Capture the cell that displays the provided text and extract its (X, Y) central coordinate. 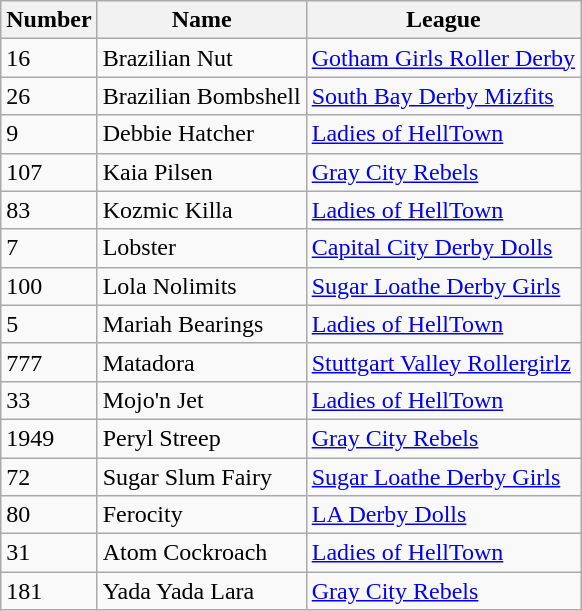
Lola Nolimits (202, 286)
Matadora (202, 362)
72 (49, 477)
Yada Yada Lara (202, 591)
777 (49, 362)
Name (202, 20)
Lobster (202, 248)
LA Derby Dolls (443, 515)
Stuttgart Valley Rollergirlz (443, 362)
107 (49, 172)
Mojo'n Jet (202, 400)
Kozmic Killa (202, 210)
1949 (49, 438)
26 (49, 96)
80 (49, 515)
Sugar Slum Fairy (202, 477)
83 (49, 210)
Mariah Bearings (202, 324)
South Bay Derby Mizfits (443, 96)
Brazilian Bombshell (202, 96)
Number (49, 20)
31 (49, 553)
Brazilian Nut (202, 58)
Kaia Pilsen (202, 172)
7 (49, 248)
Capital City Derby Dolls (443, 248)
100 (49, 286)
181 (49, 591)
Peryl Streep (202, 438)
Gotham Girls Roller Derby (443, 58)
16 (49, 58)
5 (49, 324)
Ferocity (202, 515)
Atom Cockroach (202, 553)
Debbie Hatcher (202, 134)
9 (49, 134)
33 (49, 400)
League (443, 20)
